Search for the cell housing the specified text and yield its (X, Y) center coordinate. 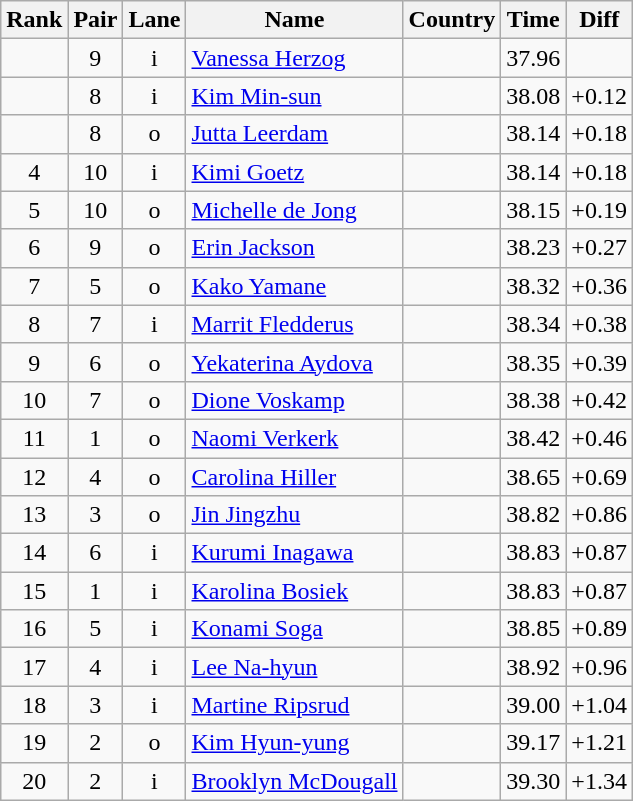
37.96 (534, 58)
39.00 (534, 705)
38.92 (534, 667)
16 (34, 629)
38.08 (534, 96)
+0.46 (600, 438)
Karolina Bosiek (294, 591)
Rank (34, 20)
+0.42 (600, 400)
Kimi Goetz (294, 172)
Kurumi Inagawa (294, 553)
Yekaterina Aydova (294, 362)
38.35 (534, 362)
+0.69 (600, 477)
15 (34, 591)
Michelle de Jong (294, 210)
11 (34, 438)
+0.12 (600, 96)
Name (294, 20)
Time (534, 20)
Carolina Hiller (294, 477)
+0.89 (600, 629)
Kim Hyun-yung (294, 743)
Vanessa Herzog (294, 58)
+1.34 (600, 781)
Kako Yamane (294, 286)
+0.96 (600, 667)
39.30 (534, 781)
19 (34, 743)
Marrit Fledderus (294, 324)
+0.36 (600, 286)
Erin Jackson (294, 248)
38.38 (534, 400)
+1.04 (600, 705)
Jin Jingzhu (294, 515)
+1.21 (600, 743)
17 (34, 667)
38.34 (534, 324)
+0.19 (600, 210)
20 (34, 781)
38.15 (534, 210)
38.82 (534, 515)
Dione Voskamp (294, 400)
18 (34, 705)
+0.38 (600, 324)
Lee Na-hyun (294, 667)
+0.27 (600, 248)
14 (34, 553)
+0.39 (600, 362)
13 (34, 515)
38.85 (534, 629)
38.65 (534, 477)
Lane (154, 20)
Diff (600, 20)
Konami Soga (294, 629)
39.17 (534, 743)
Pair (96, 20)
+0.86 (600, 515)
38.23 (534, 248)
Jutta Leerdam (294, 134)
Country (452, 20)
Martine Ripsrud (294, 705)
38.32 (534, 286)
38.42 (534, 438)
Naomi Verkerk (294, 438)
12 (34, 477)
Brooklyn McDougall (294, 781)
Kim Min-sun (294, 96)
